From the cell containing the given text, extract its center point as [x, y] coordinate. 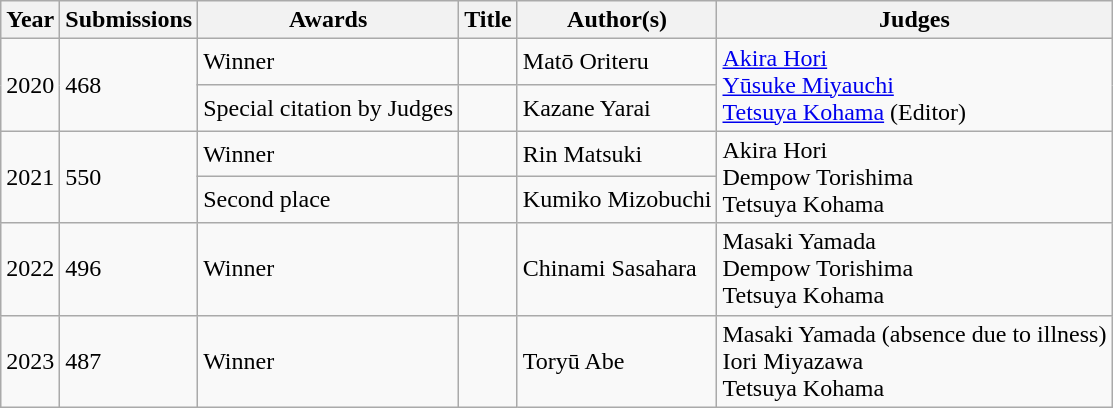
496 [129, 269]
Second place [328, 200]
Masaki Yamada (absence due to illness)Iori MiyazawaTetsuya Kohama [914, 361]
Judges [914, 20]
487 [129, 361]
Awards [328, 20]
Toryū Abe [617, 361]
Chinami Sasahara [617, 269]
Title [488, 20]
Kumiko Mizobuchi [617, 200]
Kazane Yarai [617, 108]
Akira HoriDempow TorishimaTetsuya Kohama [914, 177]
2021 [30, 177]
Year [30, 20]
Rin Matsuki [617, 154]
Matō Oriteru [617, 62]
468 [129, 85]
2023 [30, 361]
Author(s) [617, 20]
550 [129, 177]
Submissions [129, 20]
Akira HoriYūsuke MiyauchiTetsuya Kohama (Editor) [914, 85]
Special citation by Judges [328, 108]
2022 [30, 269]
Masaki YamadaDempow TorishimaTetsuya Kohama [914, 269]
2020 [30, 85]
